Determine the (X, Y) coordinate at the center of the cell enclosing the given text.  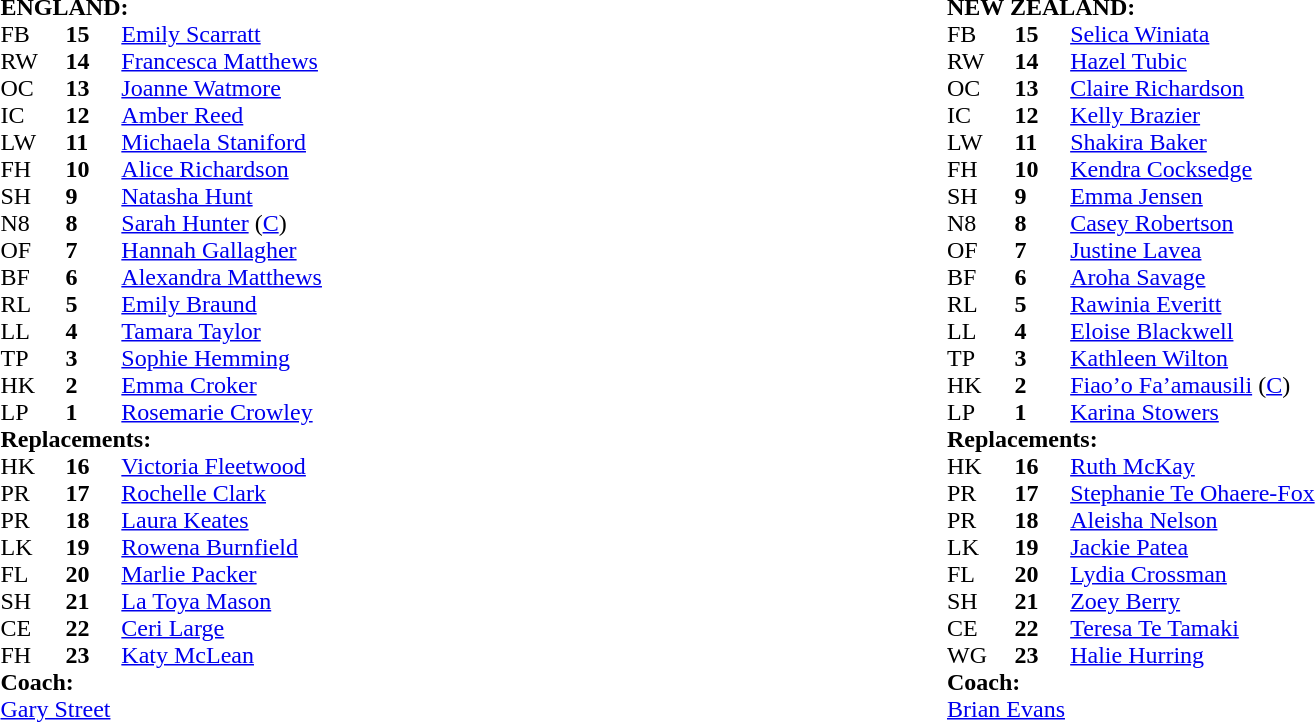
Emily Scarratt (326, 34)
Laura Keates (326, 520)
Emma Croker (326, 386)
Alexandra Matthews (326, 278)
Sophie Hemming (326, 358)
Marlie Packer (326, 574)
Tamara Taylor (326, 332)
La Toya Mason (326, 602)
Francesca Matthews (326, 62)
Katy McLean (326, 656)
Ceri Large (326, 628)
Replacements: (470, 440)
Sarah Hunter (C) (326, 224)
WG (980, 656)
Victoria Fleetwood (326, 466)
Rosemarie Crowley (326, 412)
Amber Reed (326, 116)
Alice Richardson (326, 170)
Coach: (470, 682)
Rowena Burnfield (326, 548)
Rochelle Clark (326, 494)
Michaela Staniford (326, 142)
Natasha Hunt (326, 196)
Emily Braund (326, 304)
Hannah Gallagher (326, 250)
Joanne Watmore (326, 88)
